Extract the [X, Y] coordinate from the center of the cell holding the provided text.  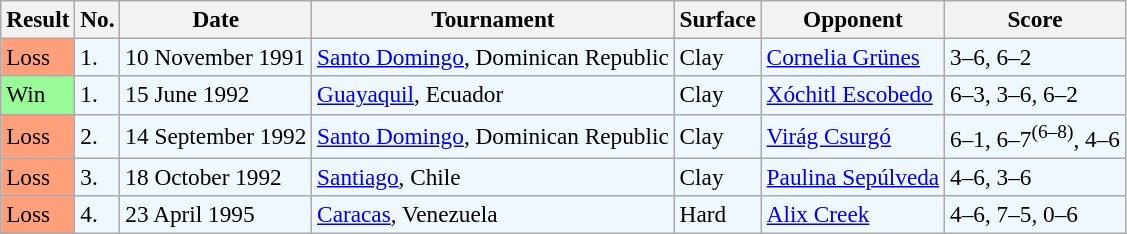
Alix Creek [852, 214]
Caracas, Venezuela [493, 214]
18 October 1992 [216, 177]
Hard [718, 214]
6–3, 3–6, 6–2 [1036, 95]
2. [98, 136]
4–6, 7–5, 0–6 [1036, 214]
Surface [718, 19]
Guayaquil, Ecuador [493, 95]
Score [1036, 19]
Xóchitl Escobedo [852, 95]
Virág Csurgó [852, 136]
Santiago, Chile [493, 177]
Result [38, 19]
4. [98, 214]
23 April 1995 [216, 214]
14 September 1992 [216, 136]
Opponent [852, 19]
3. [98, 177]
10 November 1991 [216, 57]
Date [216, 19]
No. [98, 19]
Win [38, 95]
3–6, 6–2 [1036, 57]
6–1, 6–7(6–8), 4–6 [1036, 136]
Paulina Sepúlveda [852, 177]
Cornelia Grünes [852, 57]
4–6, 3–6 [1036, 177]
Tournament [493, 19]
15 June 1992 [216, 95]
